Output the [x, y] coordinate of the center of the cell containing the given text.  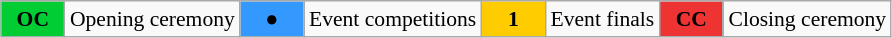
Event competitions [392, 19]
Closing ceremony [807, 19]
Opening ceremony [152, 19]
Event finals [602, 19]
● [272, 19]
OC [33, 19]
1 [513, 19]
CC [691, 19]
